Output the [x, y] coordinate of the center of the cell containing the given text.  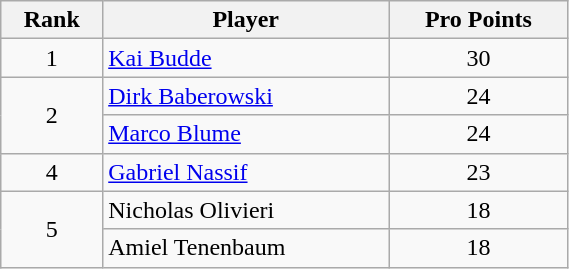
30 [478, 58]
Amiel Tenenbaum [246, 248]
Marco Blume [246, 134]
Kai Budde [246, 58]
Rank [52, 20]
1 [52, 58]
4 [52, 172]
2 [52, 115]
Pro Points [478, 20]
Gabriel Nassif [246, 172]
5 [52, 229]
Dirk Baberowski [246, 96]
Player [246, 20]
Nicholas Olivieri [246, 210]
23 [478, 172]
